Extract the [x, y] coordinate from the center of the cell holding the provided text.  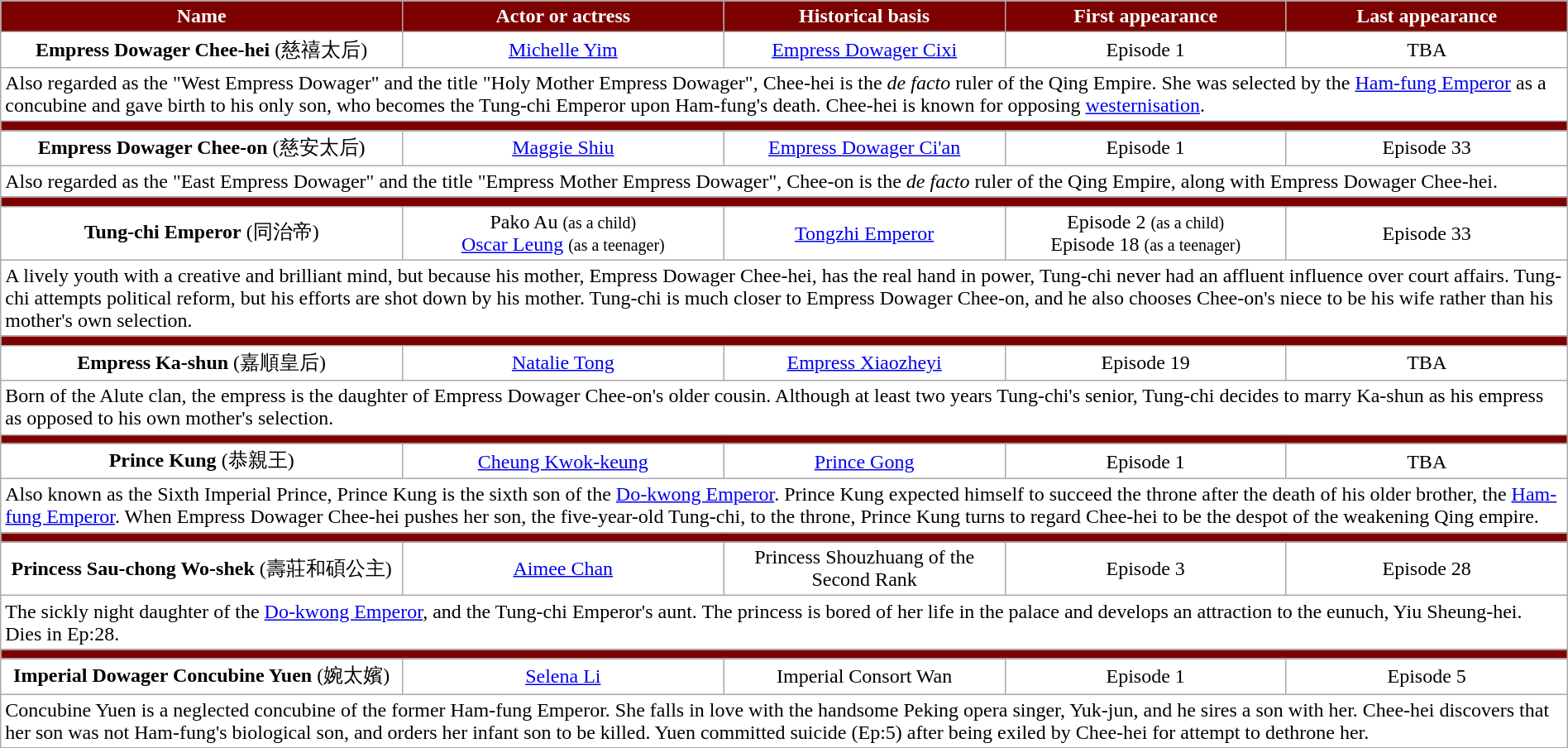
Empress Xiaozheyi [864, 362]
Tongzhi Emperor [864, 233]
Empress Ka-shun (嘉順皇后) [202, 362]
Prince Gong [864, 462]
Tung-chi Emperor (同治帝) [202, 233]
Cheung Kwok-keung [564, 462]
Michelle Yim [564, 50]
Empress Dowager Cixi [864, 50]
Episode 5 [1427, 677]
Name [202, 17]
Empress Dowager Chee-hei (慈禧太后) [202, 50]
Actor or actress [564, 17]
Selena Li [564, 677]
Aimee Chan [564, 569]
Episode 2 (as a child)Episode 18 (as a teenager) [1145, 233]
Last appearance [1427, 17]
Natalie Tong [564, 362]
First appearance [1145, 17]
Episode 19 [1145, 362]
Imperial Consort Wan [864, 677]
Princess Sau-chong Wo-shek (壽莊和碩公主) [202, 569]
Princess Shouzhuang of the Second Rank [864, 569]
Imperial Dowager Concubine Yuen (婉太嬪) [202, 677]
Prince Kung (恭親王) [202, 462]
Episode 28 [1427, 569]
Empress Dowager Ci'an [864, 149]
Pako Au (as a child)Oscar Leung (as a teenager) [564, 233]
Maggie Shiu [564, 149]
Historical basis [864, 17]
Episode 3 [1145, 569]
Empress Dowager Chee-on (慈安太后) [202, 149]
